Provide the [X, Y] coordinate of the cell's center where the given text is located.  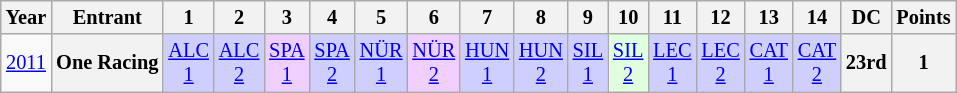
3 [286, 17]
9 [588, 17]
SIL2 [628, 63]
11 [672, 17]
23rd [866, 63]
ALC1 [188, 63]
12 [720, 17]
10 [628, 17]
HUN2 [541, 63]
HUN1 [487, 63]
6 [434, 17]
One Racing [107, 63]
2 [239, 17]
SIL1 [588, 63]
SPA2 [332, 63]
13 [769, 17]
Year [26, 17]
NÜR1 [382, 63]
ALC2 [239, 63]
LEC2 [720, 63]
NÜR2 [434, 63]
CAT2 [817, 63]
CAT1 [769, 63]
Points [923, 17]
Entrant [107, 17]
DC [866, 17]
LEC1 [672, 63]
4 [332, 17]
SPA1 [286, 63]
2011 [26, 63]
7 [487, 17]
5 [382, 17]
8 [541, 17]
14 [817, 17]
